Return [X, Y] of the center of cell containing provided text 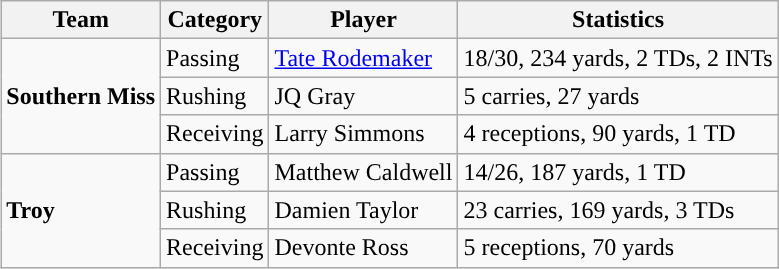
Devonte Ross [364, 248]
Matthew Caldwell [364, 172]
Tate Rodemaker [364, 58]
5 receptions, 70 yards [618, 248]
18/30, 234 yards, 2 TDs, 2 INTs [618, 58]
Player [364, 20]
Statistics [618, 20]
JQ Gray [364, 96]
5 carries, 27 yards [618, 96]
Southern Miss [81, 96]
Team [81, 20]
4 receptions, 90 yards, 1 TD [618, 134]
Larry Simmons [364, 134]
Category [215, 20]
23 carries, 169 yards, 3 TDs [618, 210]
14/26, 187 yards, 1 TD [618, 172]
Troy [81, 210]
Damien Taylor [364, 210]
